Output the (X, Y) coordinate of the center of the cell containing the given text.  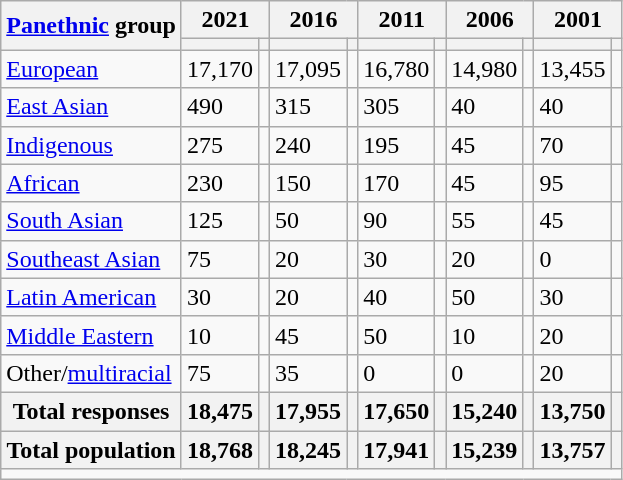
125 (220, 221)
2006 (490, 20)
150 (308, 183)
Total responses (92, 411)
European (92, 69)
90 (396, 221)
17,941 (396, 449)
Total population (92, 449)
15,240 (484, 411)
Panethnic group (92, 26)
195 (396, 145)
17,170 (220, 69)
13,750 (572, 411)
Southeast Asian (92, 259)
55 (484, 221)
East Asian (92, 107)
Middle Eastern (92, 335)
13,455 (572, 69)
315 (308, 107)
17,955 (308, 411)
230 (220, 183)
13,757 (572, 449)
18,245 (308, 449)
2021 (225, 20)
18,768 (220, 449)
16,780 (396, 69)
17,095 (308, 69)
305 (396, 107)
2016 (314, 20)
Other/multiracial (92, 373)
2011 (402, 20)
17,650 (396, 411)
18,475 (220, 411)
Latin American (92, 297)
275 (220, 145)
35 (308, 373)
Indigenous (92, 145)
15,239 (484, 449)
South Asian (92, 221)
African (92, 183)
170 (396, 183)
14,980 (484, 69)
240 (308, 145)
70 (572, 145)
95 (572, 183)
2001 (578, 20)
490 (220, 107)
